Determine the (x, y) coordinate at the center of the cell enclosing the given text.  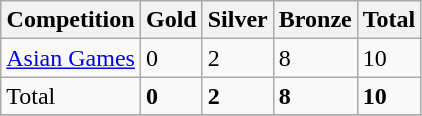
Competition (71, 20)
Asian Games (71, 58)
Bronze (315, 20)
Gold (171, 20)
Silver (238, 20)
